Locate the cell with the specified text and output its [X, Y] center coordinate. 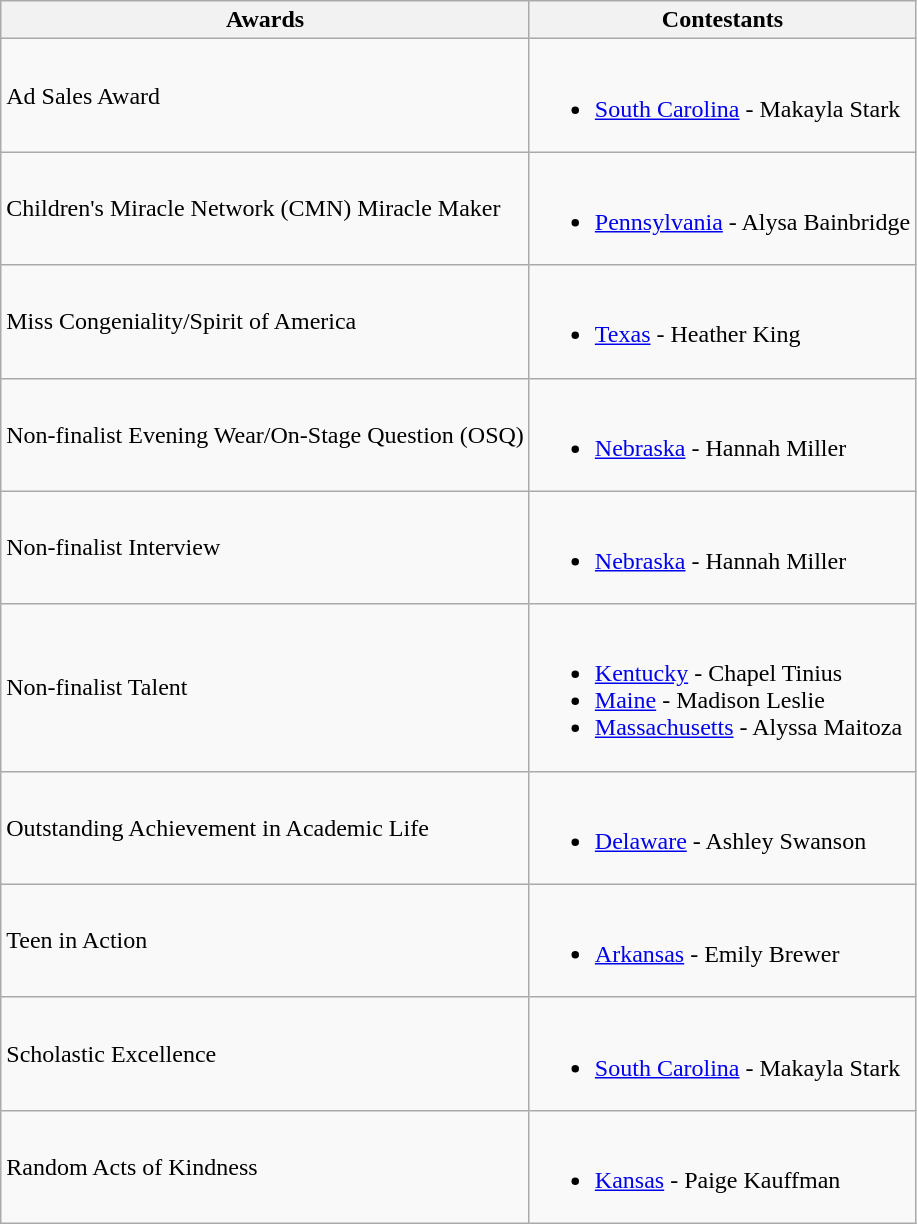
Teen in Action [266, 940]
Non-finalist Talent [266, 688]
Miss Congeniality/Spirit of America [266, 322]
Kentucky - Chapel Tinius Maine - Madison Leslie Massachusetts - Alyssa Maitoza [722, 688]
Children's Miracle Network (CMN) Miracle Maker [266, 208]
Random Acts of Kindness [266, 1166]
Contestants [722, 20]
Delaware - Ashley Swanson [722, 828]
Non-finalist Evening Wear/On-Stage Question (OSQ) [266, 434]
Texas - Heather King [722, 322]
Kansas - Paige Kauffman [722, 1166]
Ad Sales Award [266, 96]
Arkansas - Emily Brewer [722, 940]
Scholastic Excellence [266, 1054]
Outstanding Achievement in Academic Life [266, 828]
Non-finalist Interview [266, 548]
Awards [266, 20]
Pennsylvania - Alysa Bainbridge [722, 208]
